Output the [X, Y] coordinate of the center of the cell containing the given text.  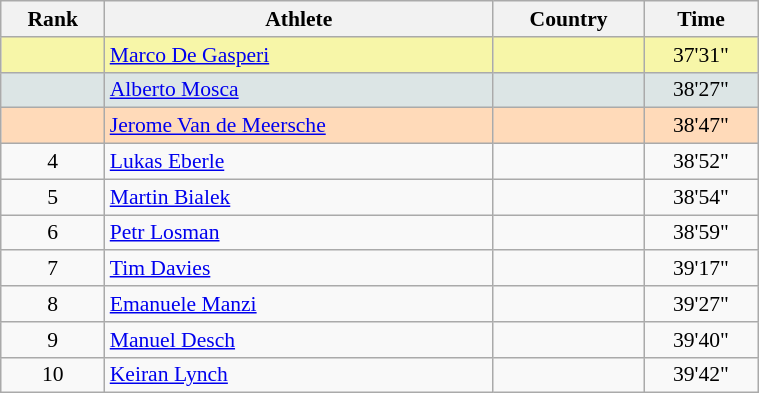
38'47" [700, 126]
37'31" [700, 55]
6 [53, 233]
Lukas Eberle [299, 162]
39'27" [700, 304]
Athlete [299, 19]
Marco De Gasperi [299, 55]
Tim Davies [299, 269]
Martin Bialek [299, 197]
39'17" [700, 269]
Jerome Van de Meersche [299, 126]
Manuel Desch [299, 340]
8 [53, 304]
7 [53, 269]
Rank [53, 19]
38'59" [700, 233]
Country [568, 19]
Alberto Mosca [299, 90]
39'40" [700, 340]
9 [53, 340]
38'54" [700, 197]
39'42" [700, 375]
38'52" [700, 162]
4 [53, 162]
5 [53, 197]
Emanuele Manzi [299, 304]
38'27" [700, 90]
Keiran Lynch [299, 375]
Time [700, 19]
Petr Losman [299, 233]
10 [53, 375]
